Scan for the cell matching the given text and deliver its (X, Y) coordinate at center. 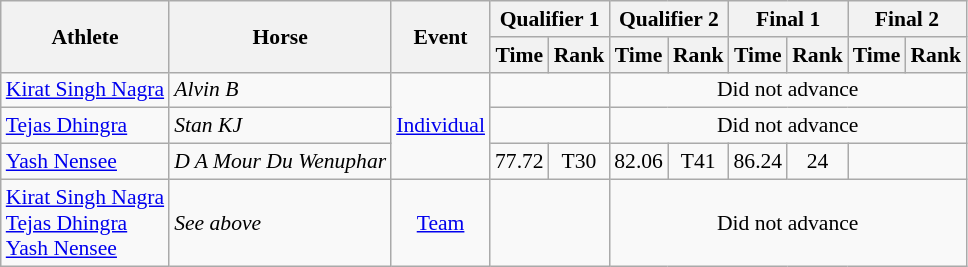
24 (818, 162)
Athlete (85, 36)
Yash Nensee (85, 162)
82.06 (638, 162)
Qualifier 2 (668, 19)
Final 1 (788, 19)
D A Mour Du Wenuphar (280, 162)
Individual (440, 126)
86.24 (758, 162)
Kirat Singh Nagra Tejas Dhingra Yash Nensee (85, 222)
Kirat Singh Nagra (85, 90)
Final 2 (907, 19)
T41 (698, 162)
See above (280, 222)
77.72 (520, 162)
Horse (280, 36)
Tejas Dhingra (85, 126)
Event (440, 36)
Team (440, 222)
Qualifier 1 (550, 19)
Alvin B (280, 90)
T30 (580, 162)
Stan KJ (280, 126)
